For the text-containing cell, return its midpoint in [X, Y] coordinate format. 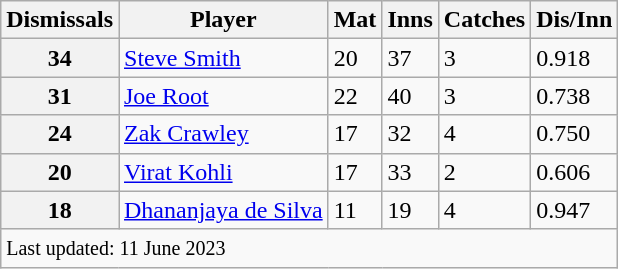
34 [60, 58]
Last updated: 11 June 2023 [310, 248]
Virat Kohli [223, 172]
2 [484, 172]
Mat [355, 20]
11 [355, 210]
Catches [484, 20]
0.606 [574, 172]
0.738 [574, 96]
31 [60, 96]
Dis/Inn [574, 20]
Inns [410, 20]
33 [410, 172]
Player [223, 20]
0.750 [574, 134]
40 [410, 96]
0.947 [574, 210]
Dhananjaya de Silva [223, 210]
Zak Crawley [223, 134]
22 [355, 96]
Dismissals [60, 20]
32 [410, 134]
Joe Root [223, 96]
37 [410, 58]
24 [60, 134]
19 [410, 210]
18 [60, 210]
0.918 [574, 58]
Steve Smith [223, 58]
